From the cell containing the given text, extract its center point as (x, y) coordinate. 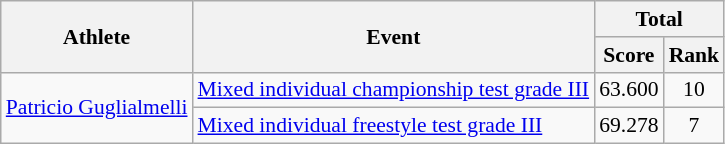
Athlete (97, 36)
Patricio Guglialmelli (97, 108)
63.600 (628, 90)
7 (694, 126)
Rank (694, 55)
Mixed individual championship test grade III (394, 90)
Mixed individual freestyle test grade III (394, 126)
69.278 (628, 126)
10 (694, 90)
Total (659, 19)
Event (394, 36)
Score (628, 55)
